Detect which cell encompasses the target text, then output its [X, Y] center coordinate. 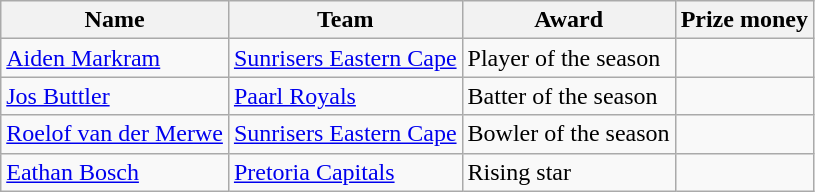
Rising star [568, 172]
Pretoria Capitals [345, 172]
Player of the season [568, 58]
Paarl Royals [345, 96]
Team [345, 20]
Bowler of the season [568, 134]
Name [115, 20]
Roelof van der Merwe [115, 134]
Eathan Bosch [115, 172]
Aiden Markram [115, 58]
Prize money [744, 20]
Batter of the season [568, 96]
Award [568, 20]
Jos Buttler [115, 96]
